Locate the cell with the specified text and output its [X, Y] center coordinate. 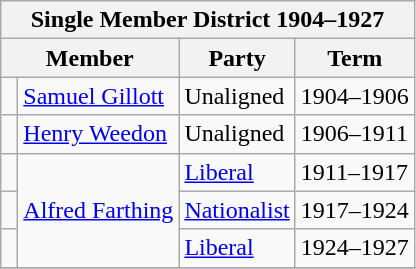
Nationalist [237, 210]
Member [90, 58]
1917–1924 [354, 210]
Party [237, 58]
Henry Weedon [98, 134]
1924–1927 [354, 248]
1904–1906 [354, 96]
Term [354, 58]
Single Member District 1904–1927 [208, 20]
Alfred Farthing [98, 210]
1911–1917 [354, 172]
1906–1911 [354, 134]
Samuel Gillott [98, 96]
